Find where the given text appears and provide that cell's center as (X, Y) coordinate. 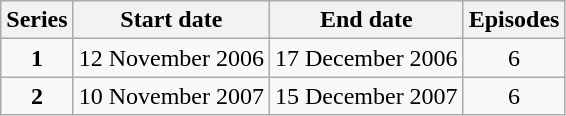
End date (366, 20)
Series (37, 20)
10 November 2007 (171, 96)
17 December 2006 (366, 58)
2 (37, 96)
12 November 2006 (171, 58)
1 (37, 58)
Episodes (514, 20)
15 December 2007 (366, 96)
Start date (171, 20)
